Provide the [x, y] coordinate of the cell's center where the given text is located.  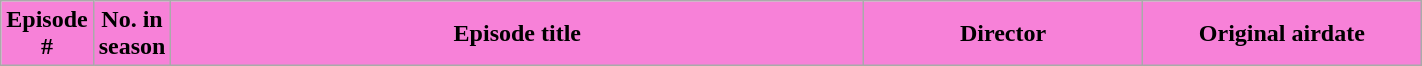
Episode title [518, 34]
Episode # [47, 34]
Original airdate [1282, 34]
No. inseason [132, 34]
Director [1004, 34]
